For the text-containing cell, return its midpoint in [x, y] coordinate format. 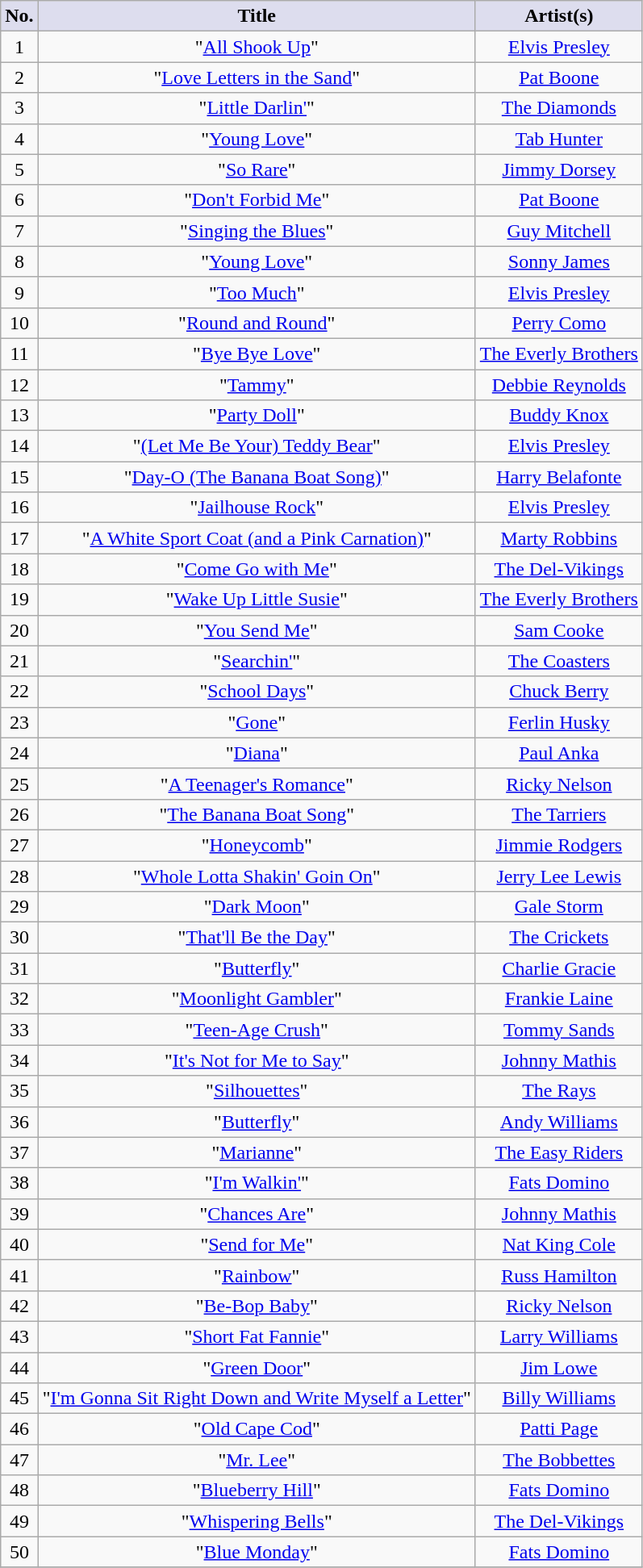
14 [19, 446]
"Send for Me" [257, 1244]
Artist(s) [558, 16]
21 [19, 661]
"Old Cape Cod" [257, 1429]
The Easy Riders [558, 1152]
The Tarriers [558, 814]
"Be-Bop Baby" [257, 1306]
"(Let Me Be Your) Teddy Bear" [257, 446]
"Whole Lotta Shakin' Goin On" [257, 876]
"Honeycomb" [257, 845]
45 [19, 1399]
19 [19, 600]
8 [19, 261]
Marty Robbins [558, 538]
27 [19, 845]
"Mr. Lee" [257, 1460]
Tab Hunter [558, 139]
Jimmie Rodgers [558, 845]
"Don't Forbid Me" [257, 200]
The Coasters [558, 661]
7 [19, 231]
16 [19, 508]
Chuck Berry [558, 692]
Sonny James [558, 261]
10 [19, 323]
29 [19, 907]
"Day-O (The Banana Boat Song)" [257, 477]
26 [19, 814]
"Teen-Age Crush" [257, 1030]
Russ Hamilton [558, 1275]
Frankie Laine [558, 999]
"A White Sport Coat (and a Pink Carnation)" [257, 538]
28 [19, 876]
"Blueberry Hill" [257, 1491]
"That'll Be the Day" [257, 938]
"Rainbow" [257, 1275]
Charlie Gracie [558, 968]
Harry Belafonte [558, 477]
"It's Not for Me to Say" [257, 1060]
20 [19, 630]
15 [19, 477]
"Love Letters in the Sand" [257, 77]
33 [19, 1030]
37 [19, 1152]
32 [19, 999]
The Bobbettes [558, 1460]
Paul Anka [558, 753]
"I'm Gonna Sit Right Down and Write Myself a Letter" [257, 1399]
17 [19, 538]
Larry Williams [558, 1336]
41 [19, 1275]
49 [19, 1521]
"Bye Bye Love" [257, 353]
"Dark Moon" [257, 907]
Guy Mitchell [558, 231]
The Crickets [558, 938]
44 [19, 1368]
5 [19, 169]
Andy Williams [558, 1122]
Nat King Cole [558, 1244]
Patti Page [558, 1429]
4 [19, 139]
"Diana" [257, 753]
"I'm Walkin'" [257, 1183]
The Diamonds [558, 108]
"A Teenager's Romance" [257, 784]
"Whispering Bells" [257, 1521]
"Chances Are" [257, 1214]
13 [19, 416]
47 [19, 1460]
"Moonlight Gambler" [257, 999]
"Searchin'" [257, 661]
36 [19, 1122]
"Round and Round" [257, 323]
"Come Go with Me" [257, 569]
"Short Fat Fannie" [257, 1336]
35 [19, 1091]
50 [19, 1552]
24 [19, 753]
Tommy Sands [558, 1030]
43 [19, 1336]
23 [19, 722]
40 [19, 1244]
39 [19, 1214]
11 [19, 353]
"You Send Me" [257, 630]
"Blue Monday" [257, 1552]
"The Banana Boat Song" [257, 814]
12 [19, 385]
No. [19, 16]
"Marianne" [257, 1152]
6 [19, 200]
Jimmy Dorsey [558, 169]
25 [19, 784]
2 [19, 77]
"Silhouettes" [257, 1091]
1 [19, 47]
Billy Williams [558, 1399]
"Wake Up Little Susie" [257, 600]
30 [19, 938]
Buddy Knox [558, 416]
"School Days" [257, 692]
"Too Much" [257, 292]
Debbie Reynolds [558, 385]
"Little Darlin'" [257, 108]
Sam Cooke [558, 630]
"Singing the Blues" [257, 231]
"Party Doll" [257, 416]
22 [19, 692]
48 [19, 1491]
42 [19, 1306]
"Tammy" [257, 385]
Title [257, 16]
Perry Como [558, 323]
Jerry Lee Lewis [558, 876]
Gale Storm [558, 907]
34 [19, 1060]
The Rays [558, 1091]
Ferlin Husky [558, 722]
"Gone" [257, 722]
"Green Door" [257, 1368]
"Jailhouse Rock" [257, 508]
31 [19, 968]
46 [19, 1429]
"All Shook Up" [257, 47]
18 [19, 569]
9 [19, 292]
Jim Lowe [558, 1368]
"So Rare" [257, 169]
3 [19, 108]
38 [19, 1183]
